Scan for the cell matching the given text and deliver its (x, y) coordinate at center. 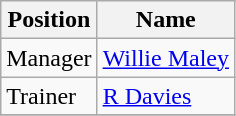
Name (166, 20)
R Davies (166, 96)
Trainer (49, 96)
Manager (49, 58)
Willie Maley (166, 58)
Position (49, 20)
